Return the [X, Y] coordinate for the center point of the cell that contains the specified text.  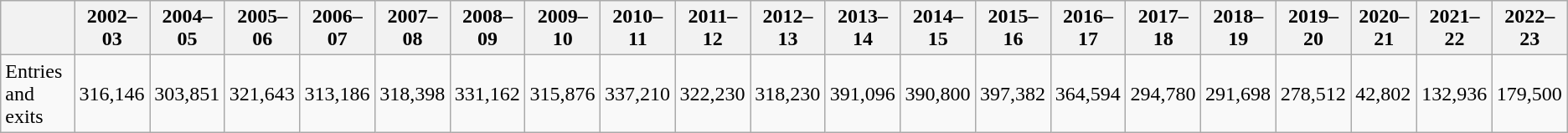
2017–18 [1163, 28]
2004–05 [188, 28]
2010–11 [638, 28]
42,802 [1384, 94]
2006–07 [338, 28]
390,800 [938, 94]
2013–14 [863, 28]
2008–09 [487, 28]
316,146 [112, 94]
337,210 [638, 94]
179,500 [1529, 94]
315,876 [563, 94]
Entries and exits [38, 94]
278,512 [1313, 94]
2011–12 [713, 28]
318,398 [413, 94]
364,594 [1088, 94]
318,230 [788, 94]
2009–10 [563, 28]
291,698 [1239, 94]
2020–21 [1384, 28]
2019–20 [1313, 28]
2022–23 [1529, 28]
397,382 [1014, 94]
322,230 [713, 94]
331,162 [487, 94]
2002–03 [112, 28]
132,936 [1455, 94]
2018–19 [1239, 28]
2021–22 [1455, 28]
2016–17 [1088, 28]
2012–13 [788, 28]
2005–06 [262, 28]
294,780 [1163, 94]
2007–08 [413, 28]
2015–16 [1014, 28]
321,643 [262, 94]
391,096 [863, 94]
313,186 [338, 94]
2014–15 [938, 28]
303,851 [188, 94]
